Search for the cell housing the specified text and yield its [x, y] center coordinate. 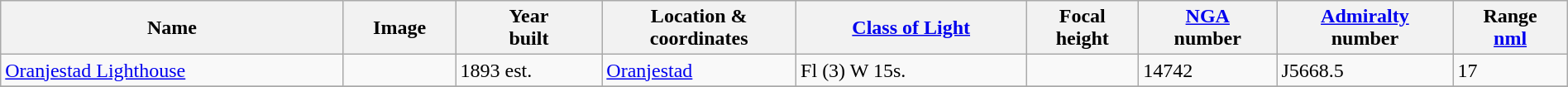
Yearbuilt [529, 28]
Class of Light [911, 28]
Location & coordinates [700, 28]
J5668.5 [1365, 70]
Image [399, 28]
NGAnumber [1207, 28]
Oranjestad Lighthouse [172, 70]
Fl (3) W 15s. [911, 70]
1893 est. [529, 70]
Name [172, 28]
14742 [1207, 70]
17 [1510, 70]
Rangenml [1510, 28]
Focalheight [1083, 28]
Oranjestad [700, 70]
Admiraltynumber [1365, 28]
